From the cell containing the given text, extract its center point as (x, y) coordinate. 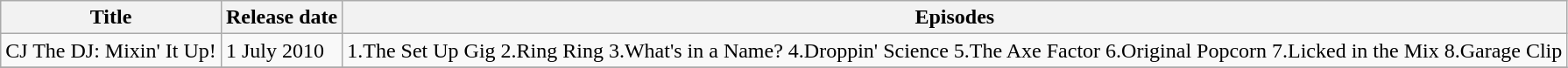
Episodes (955, 17)
CJ The DJ: Mixin' It Up! (111, 51)
Title (111, 17)
Release date (281, 17)
1 July 2010 (281, 51)
1.The Set Up Gig 2.Ring Ring 3.What's in a Name? 4.Droppin' Science 5.The Axe Factor 6.Original Popcorn 7.Licked in the Mix 8.Garage Clip (955, 51)
